Return [X, Y] of the center of cell containing provided text 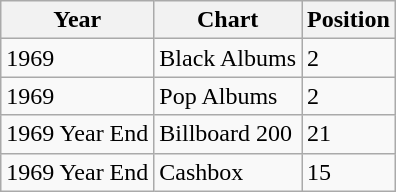
Black Albums [228, 58]
21 [349, 134]
Pop Albums [228, 96]
Cashbox [228, 172]
Year [78, 20]
Chart [228, 20]
Billboard 200 [228, 134]
Position [349, 20]
15 [349, 172]
